Output the [X, Y] coordinate of the center of the cell containing the given text.  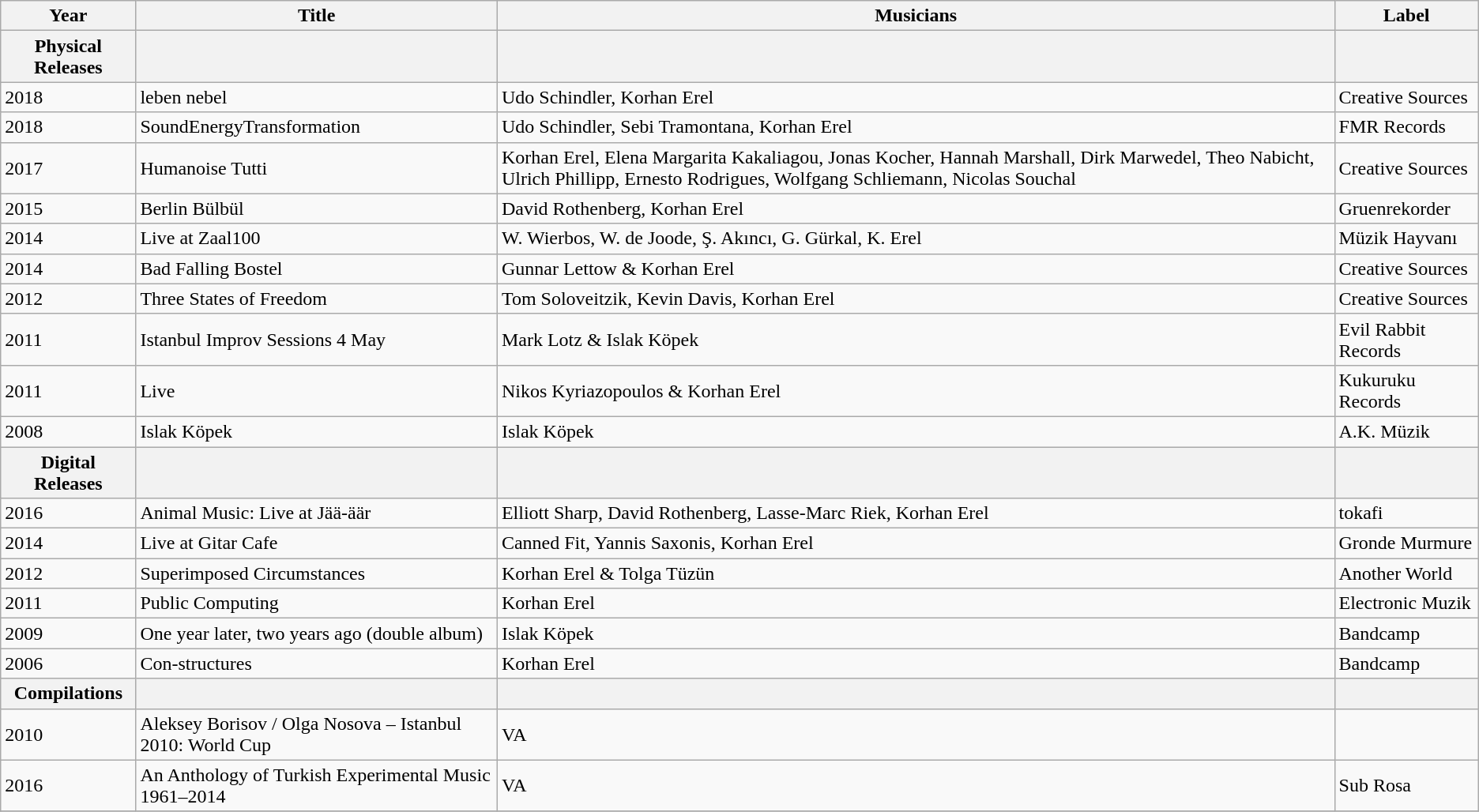
tokafi [1406, 513]
Canned Fit, Yannis Saxonis, Korhan Erel [916, 543]
Live at Gitar Cafe [317, 543]
Müzik Hayvanı [1406, 239]
Another World [1406, 573]
Mark Lotz & Islak Köpek [916, 340]
Bad Falling Bostel [317, 269]
2015 [68, 209]
2017 [68, 167]
Udo Schindler, Sebi Tramontana, Korhan Erel [916, 127]
David Rothenberg, Korhan Erel [916, 209]
One year later, two years ago (double album) [317, 633]
Three States of Freedom [317, 299]
Superimposed Circumstances [317, 573]
W. Wierbos, W. de Joode, Ş. Akıncı, G. Gürkal, K. Erel [916, 239]
Animal Music: Live at Jää-äär [317, 513]
Con-structures [317, 664]
Gunnar Lettow & Korhan Erel [916, 269]
Public Computing [317, 603]
Berlin Bülbül [317, 209]
2006 [68, 664]
Year [68, 16]
Nikos Kyriazopoulos & Korhan Erel [916, 390]
Electronic Muzik [1406, 603]
Udo Schindler, Korhan Erel [916, 97]
Label [1406, 16]
Evil Rabbit Records [1406, 340]
Musicians [916, 16]
Humanoise Tutti [317, 167]
leben nebel [317, 97]
FMR Records [1406, 127]
2009 [68, 633]
2008 [68, 431]
Live at Zaal100 [317, 239]
Gruenrekorder [1406, 209]
Gronde Murmure [1406, 543]
Title [317, 16]
Live [317, 390]
Tom Soloveitzik, Kevin Davis, Korhan Erel [916, 299]
Kukuruku Records [1406, 390]
SoundEnergyTransformation [317, 127]
Aleksey Borisov / Olga Nosova – Istanbul 2010: World Cup [317, 735]
Istanbul Improv Sessions 4 May [317, 340]
Digital Releases [68, 472]
Korhan Erel & Tolga Tüzün [916, 573]
Elliott Sharp, David Rothenberg, Lasse-Marc Riek, Korhan Erel [916, 513]
Sub Rosa [1406, 785]
A.K. Müzik [1406, 431]
An Anthology of Turkish Experimental Music 1961–2014 [317, 785]
2010 [68, 735]
Physical Releases [68, 57]
Compilations [68, 694]
